From the cell containing the given text, extract its center point as (x, y) coordinate. 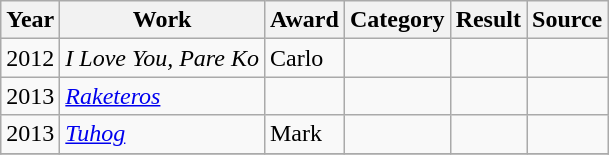
I Love You, Pare Ko (162, 58)
Mark (304, 134)
Carlo (304, 58)
2012 (30, 58)
Tuhog (162, 134)
Source (566, 20)
Category (397, 20)
Work (162, 20)
Award (304, 20)
Year (30, 20)
Result (488, 20)
Raketeros (162, 96)
